Search for the cell housing the specified text and yield its (X, Y) center coordinate. 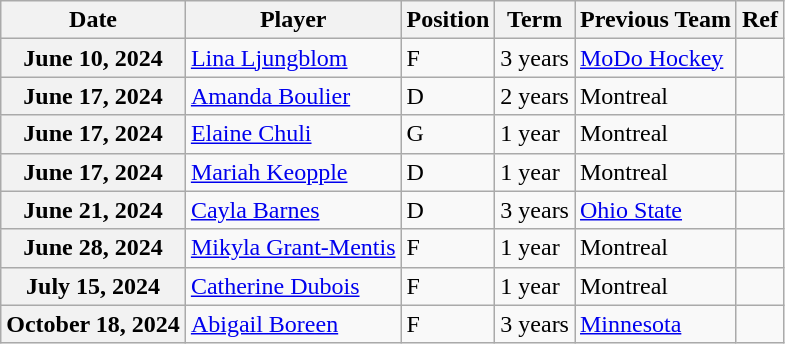
Ref (760, 20)
Amanda Boulier (293, 96)
G (448, 134)
Ohio State (655, 210)
Minnesota (655, 324)
Mariah Keopple (293, 172)
June 21, 2024 (94, 210)
Cayla Barnes (293, 210)
July 15, 2024 (94, 286)
Position (448, 20)
October 18, 2024 (94, 324)
Elaine Chuli (293, 134)
June 28, 2024 (94, 248)
Mikyla Grant-Mentis (293, 248)
Abigail Boreen (293, 324)
2 years (535, 96)
MoDo Hockey (655, 58)
Catherine Dubois (293, 286)
Term (535, 20)
Date (94, 20)
Previous Team (655, 20)
Player (293, 20)
Lina Ljungblom (293, 58)
June 10, 2024 (94, 58)
